Output the [X, Y] coordinate of the center of the cell containing the given text.  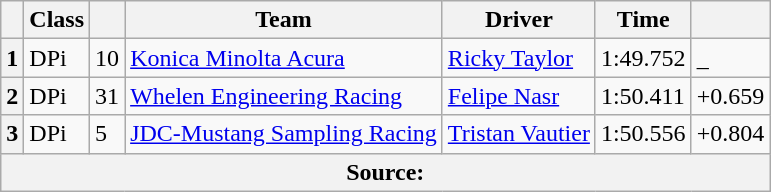
1:50.556 [643, 134]
+0.804 [730, 134]
Felipe Nasr [518, 96]
Source: [386, 172]
3 [12, 134]
5 [108, 134]
Team [284, 20]
1:49.752 [643, 58]
2 [12, 96]
JDC-Mustang Sampling Racing [284, 134]
1 [12, 58]
10 [108, 58]
Whelen Engineering Racing [284, 96]
1:50.411 [643, 96]
Driver [518, 20]
Time [643, 20]
31 [108, 96]
Class [57, 20]
Konica Minolta Acura [284, 58]
Tristan Vautier [518, 134]
_ [730, 58]
+0.659 [730, 96]
Ricky Taylor [518, 58]
